For the text-containing cell, return its midpoint in [X, Y] coordinate format. 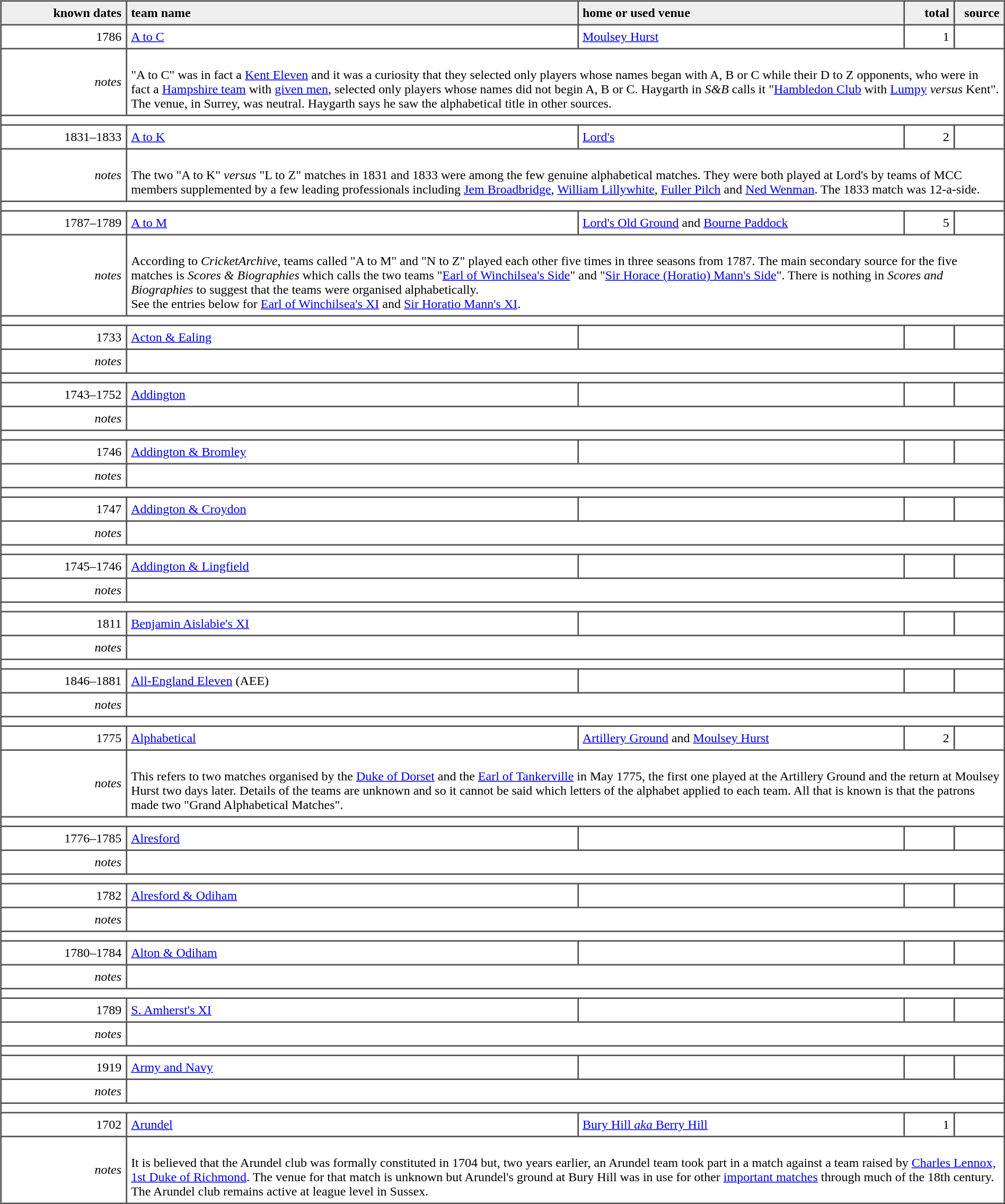
known dates [64, 13]
Benjamin Aislabie's XI [352, 623]
Alphabetical [352, 738]
1787–1789 [64, 223]
1702 [64, 1124]
A to C [352, 36]
Army and Navy [352, 1067]
Alresford [352, 838]
1789 [64, 1009]
1747 [64, 509]
1746 [64, 452]
Arundel [352, 1124]
1745–1746 [64, 566]
1831–1833 [64, 137]
Addington & Lingfield [352, 566]
Alresford & Odiham [352, 895]
total [929, 13]
1776–1785 [64, 838]
S. Amherst's XI [352, 1009]
1919 [64, 1067]
1782 [64, 895]
Moulsey Hurst [741, 36]
Alton & Odiham [352, 952]
1811 [64, 623]
1780–1784 [64, 952]
1846–1881 [64, 681]
Lord's Old Ground and Bourne Paddock [741, 223]
A to K [352, 137]
Acton & Ealing [352, 337]
team name [352, 13]
All-England Eleven (AEE) [352, 681]
Bury Hill aka Berry Hill [741, 1124]
1743–1752 [64, 394]
A to M [352, 223]
Artillery Ground and Moulsey Hurst [741, 738]
1786 [64, 36]
Addington [352, 394]
1775 [64, 738]
source [980, 13]
Addington & Croydon [352, 509]
Addington & Bromley [352, 452]
Lord's [741, 137]
1733 [64, 337]
home or used venue [741, 13]
5 [929, 223]
